Locate the cell with the specified text and output its (X, Y) center coordinate. 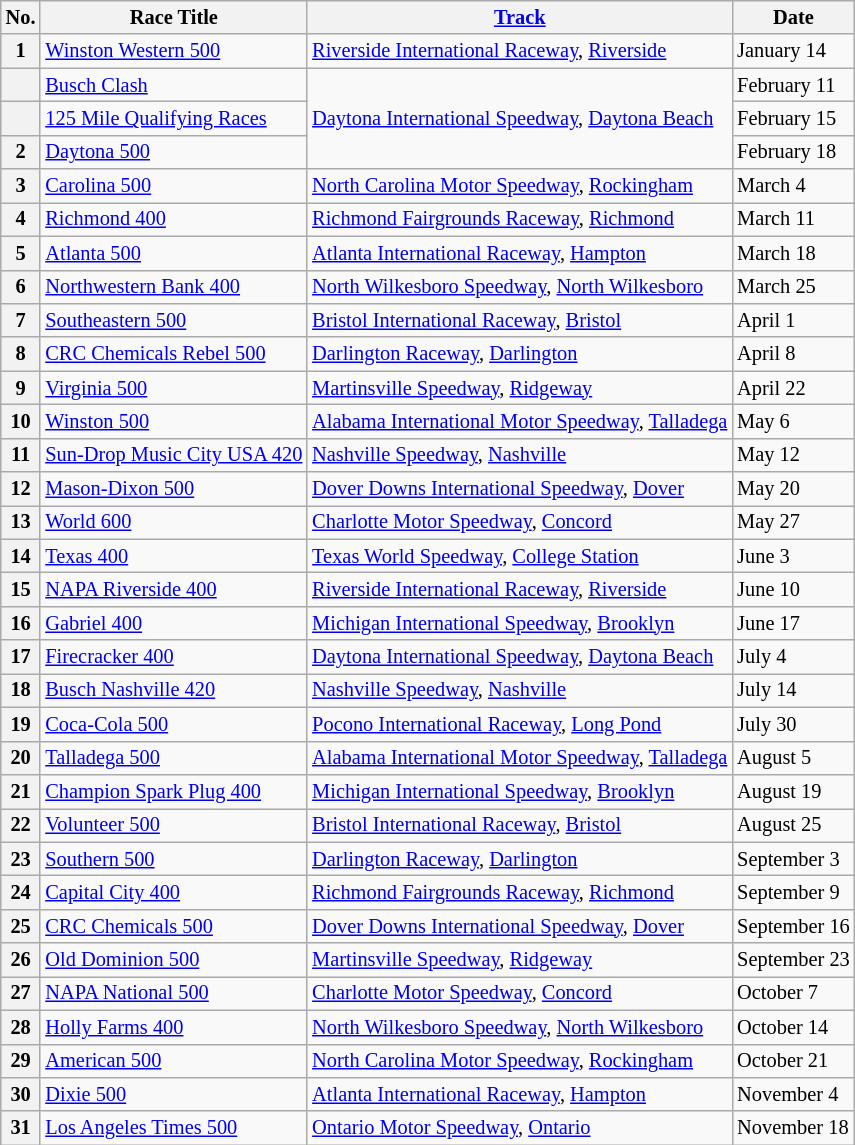
Southeastern 500 (174, 320)
Sun-Drop Music City USA 420 (174, 455)
31 (21, 1128)
Busch Nashville 420 (174, 690)
Track (520, 17)
5 (21, 253)
March 25 (793, 287)
May 20 (793, 489)
July 30 (793, 724)
21 (21, 791)
NAPA National 500 (174, 993)
April 22 (793, 388)
9 (21, 388)
Virginia 500 (174, 388)
Firecracker 400 (174, 657)
Winston Western 500 (174, 51)
March 18 (793, 253)
September 9 (793, 892)
November 4 (793, 1094)
18 (21, 690)
Daytona 500 (174, 152)
October 21 (793, 1061)
World 600 (174, 522)
17 (21, 657)
1 (21, 51)
6 (21, 287)
Champion Spark Plug 400 (174, 791)
February 11 (793, 85)
October 14 (793, 1027)
CRC Chemicals 500 (174, 926)
29 (21, 1061)
August 19 (793, 791)
July 4 (793, 657)
November 18 (793, 1128)
3 (21, 186)
May 27 (793, 522)
Busch Clash (174, 85)
14 (21, 556)
27 (21, 993)
4 (21, 219)
Coca-Cola 500 (174, 724)
American 500 (174, 1061)
NAPA Riverside 400 (174, 589)
30 (21, 1094)
Carolina 500 (174, 186)
Texas World Speedway, College Station (520, 556)
Los Angeles Times 500 (174, 1128)
August 5 (793, 758)
Winston 500 (174, 421)
July 14 (793, 690)
125 Mile Qualifying Races (174, 118)
March 11 (793, 219)
Richmond 400 (174, 219)
February 15 (793, 118)
Holly Farms 400 (174, 1027)
20 (21, 758)
26 (21, 960)
10 (21, 421)
28 (21, 1027)
24 (21, 892)
February 18 (793, 152)
Southern 500 (174, 859)
Atlanta 500 (174, 253)
Volunteer 500 (174, 825)
Talladega 500 (174, 758)
11 (21, 455)
8 (21, 354)
Date (793, 17)
CRC Chemicals Rebel 500 (174, 354)
Pocono International Raceway, Long Pond (520, 724)
Texas 400 (174, 556)
September 23 (793, 960)
Race Title (174, 17)
No. (21, 17)
Capital City 400 (174, 892)
October 7 (793, 993)
19 (21, 724)
June 17 (793, 623)
16 (21, 623)
Northwestern Bank 400 (174, 287)
August 25 (793, 825)
Old Dominion 500 (174, 960)
June 3 (793, 556)
June 10 (793, 589)
2 (21, 152)
Dixie 500 (174, 1094)
April 1 (793, 320)
13 (21, 522)
7 (21, 320)
25 (21, 926)
22 (21, 825)
23 (21, 859)
12 (21, 489)
April 8 (793, 354)
15 (21, 589)
March 4 (793, 186)
Mason-Dixon 500 (174, 489)
May 6 (793, 421)
September 3 (793, 859)
January 14 (793, 51)
Gabriel 400 (174, 623)
Ontario Motor Speedway, Ontario (520, 1128)
September 16 (793, 926)
May 12 (793, 455)
